For the text-containing cell, return its midpoint in (x, y) coordinate format. 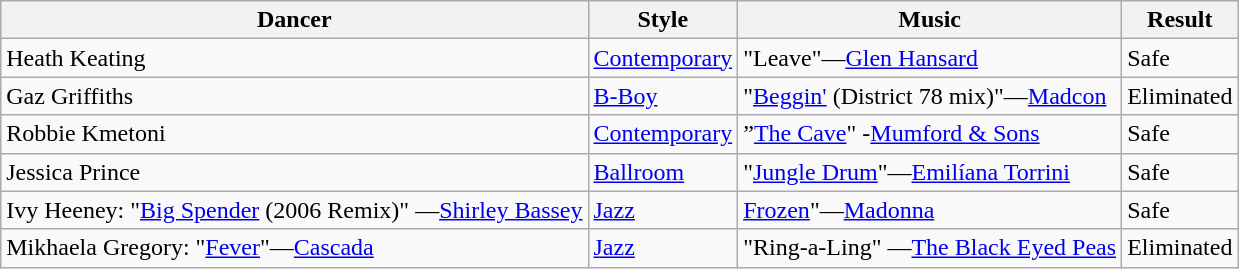
Jessica Prince (294, 172)
Ivy Heeney: "Big Spender (2006 Remix)" —Shirley Bassey (294, 210)
Music (930, 20)
B-Boy (663, 96)
"Beggin' (District 78 mix)"—Madcon (930, 96)
”The Cave" -Mumford & Sons (930, 134)
Result (1180, 20)
"Leave"—Glen Hansard (930, 58)
Frozen"—Madonna (930, 210)
Ballroom (663, 172)
Gaz Griffiths (294, 96)
Style (663, 20)
Dancer (294, 20)
"Ring-a-Ling" —The Black Eyed Peas (930, 248)
Mikhaela Gregory: "Fever"—Cascada (294, 248)
"Jungle Drum"—Emilíana Torrini (930, 172)
Robbie Kmetoni (294, 134)
Heath Keating (294, 58)
